Determine the [X, Y] coordinate at the center of the cell enclosing the given text.  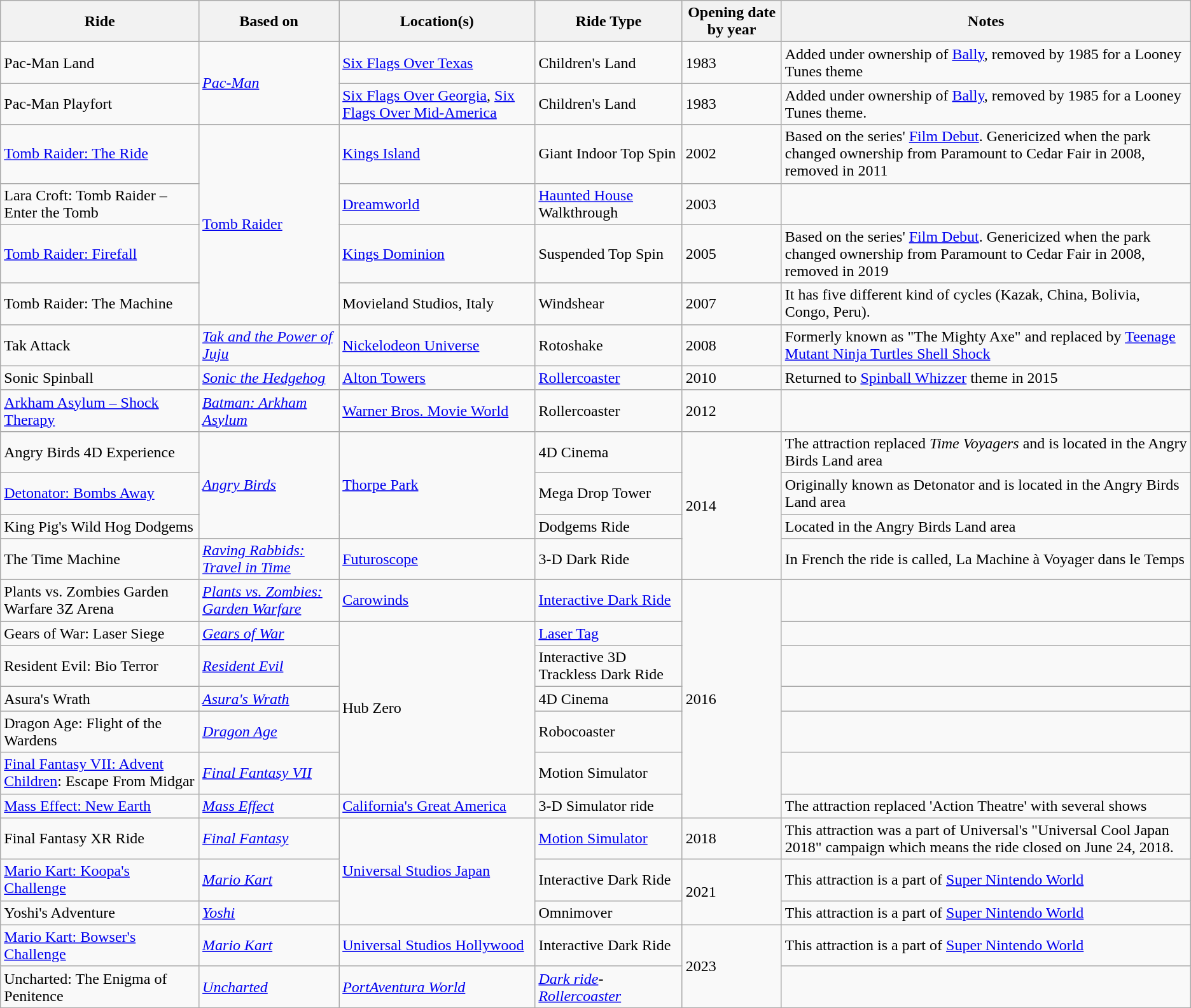
Based on [269, 22]
Angry Birds [269, 485]
Tomb Raider: The Machine [100, 304]
The attraction replaced Time Voyagers and is located in the Angry Birds Land area [986, 452]
Warner Bros. Movie World [437, 411]
2012 [732, 411]
Pac-Man [269, 83]
Mario Kart: Bowser's Challenge [100, 945]
Alton Towers [437, 378]
Yoshi's Adventure [100, 913]
Interactive 3D Trackless Dark Ride [608, 666]
In French the ride is called, La Machine à Voyager dans le Temps [986, 560]
Dark ride-Rollercoaster [608, 987]
Suspended Top Spin [608, 254]
It has five different kind of cycles (Kazak, China, Bolivia, Congo, Peru). [986, 304]
Six Flags Over Texas [437, 62]
Pac-Man Playfort [100, 104]
Haunted House Walkthrough [608, 204]
Movieland Studios, Italy [437, 304]
Tomb Raider: Firefall [100, 254]
Tak Attack [100, 345]
Raving Rabbids: Travel in Time [269, 560]
Dragon Age [269, 731]
2016 [732, 699]
Thorpe Park [437, 485]
Dreamworld [437, 204]
Location(s) [437, 22]
Rotoshake [608, 345]
Tomb Raider: The Ride [100, 154]
Added under ownership of Bally, removed by 1985 for a Looney Tunes theme. [986, 104]
Dodgems Ride [608, 526]
Based on the series' Film Debut. Genericized when the park changed ownership from Paramount to Cedar Fair in 2008, removed in 2019 [986, 254]
2008 [732, 345]
Resident Evil [269, 666]
Yoshi [269, 913]
2007 [732, 304]
Formerly known as "The Mighty Axe" and replaced by Teenage Mutant Ninja Turtles Shell Shock [986, 345]
Uncharted: The Enigma of Penitence [100, 987]
Hub Zero [437, 707]
3-D Dark Ride [608, 560]
Sonic the Hedgehog [269, 378]
Notes [986, 22]
Robocoaster [608, 731]
Detonator: Bombs Away [100, 494]
California's Great America [437, 806]
Based on the series' Film Debut. Genericized when the park changed ownership from Paramount to Cedar Fair in 2008, removed in 2011 [986, 154]
Mario Kart: Koopa's Challenge [100, 880]
PortAventura World [437, 987]
Giant Indoor Top Spin [608, 154]
The Time Machine [100, 560]
Universal Studios Japan [437, 871]
Six Flags Over Georgia, Six Flags Over Mid-America [437, 104]
Pac-Man Land [100, 62]
Gears of War: Laser Siege [100, 633]
Nickelodeon Universe [437, 345]
Kings Dominion [437, 254]
Tak and the Power of Juju [269, 345]
Ride [100, 22]
Final Fantasy VII: Advent Children: Escape From Midgar [100, 773]
Omnimover [608, 913]
Arkham Asylum – Shock Therapy [100, 411]
Windshear [608, 304]
Returned to Spinball Whizzer theme in 2015 [986, 378]
Plants vs. Zombies: Garden Warfare [269, 600]
2023 [732, 966]
Batman: Arkham Asylum [269, 411]
Resident Evil: Bio Terror [100, 666]
Final Fantasy [269, 838]
This attraction was a part of Universal's "Universal Cool Japan 2018" campaign which means the ride closed on June 24, 2018. [986, 838]
2005 [732, 254]
Opening date by year [732, 22]
Universal Studios Hollywood [437, 945]
3-D Simulator ride [608, 806]
Futuroscope [437, 560]
Uncharted [269, 987]
Final Fantasy VII [269, 773]
Located in the Angry Birds Land area [986, 526]
Lara Croft: Tomb Raider – Enter the Tomb [100, 204]
Mass Effect [269, 806]
2010 [732, 378]
Angry Birds 4D Experience [100, 452]
Tomb Raider [269, 224]
2014 [732, 505]
Added under ownership of Bally, removed by 1985 for a Looney Tunes theme [986, 62]
Originally known as Detonator and is located in the Angry Birds Land area [986, 494]
Dragon Age: Flight of the Wardens [100, 731]
Gears of War [269, 633]
2003 [732, 204]
2021 [732, 892]
2002 [732, 154]
Kings Island [437, 154]
King Pig's Wild Hog Dodgems [100, 526]
Mega Drop Tower [608, 494]
Final Fantasy XR Ride [100, 838]
The attraction replaced 'Action Theatre' with several shows [986, 806]
Carowinds [437, 600]
Laser Tag [608, 633]
Ride Type [608, 22]
Mass Effect: New Earth [100, 806]
2018 [732, 838]
Sonic Spinball [100, 378]
Plants vs. Zombies Garden Warfare 3Z Arena [100, 600]
